For the text-containing cell, return its midpoint in [X, Y] coordinate format. 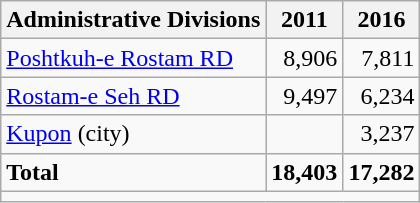
7,811 [382, 58]
Rostam-e Seh RD [134, 96]
2016 [382, 20]
9,497 [304, 96]
18,403 [304, 172]
6,234 [382, 96]
Kupon (city) [134, 134]
2011 [304, 20]
3,237 [382, 134]
8,906 [304, 58]
Administrative Divisions [134, 20]
Poshtkuh-e Rostam RD [134, 58]
17,282 [382, 172]
Total [134, 172]
